Detect which cell encompasses the target text, then output its [x, y] center coordinate. 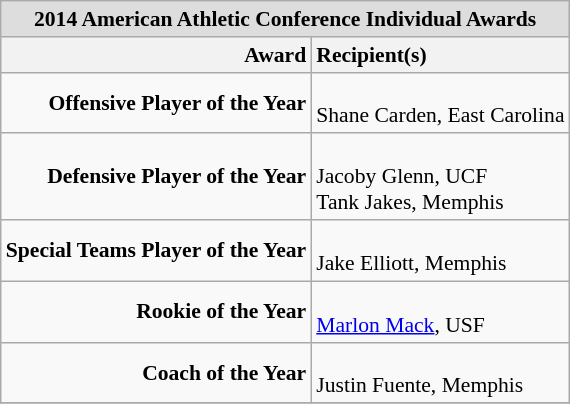
Marlon Mack, USF [440, 312]
Shane Carden, East Carolina [440, 102]
Jacoby Glenn, UCF Tank Jakes, Memphis [440, 178]
Jake Elliott, Memphis [440, 250]
Offensive Player of the Year [156, 102]
Recipient(s) [440, 55]
Justin Fuente, Memphis [440, 372]
2014 American Athletic Conference Individual Awards [286, 19]
Rookie of the Year [156, 312]
Coach of the Year [156, 372]
Defensive Player of the Year [156, 178]
Award [156, 55]
Special Teams Player of the Year [156, 250]
